Find where the given text appears and provide that cell's center as [x, y] coordinate. 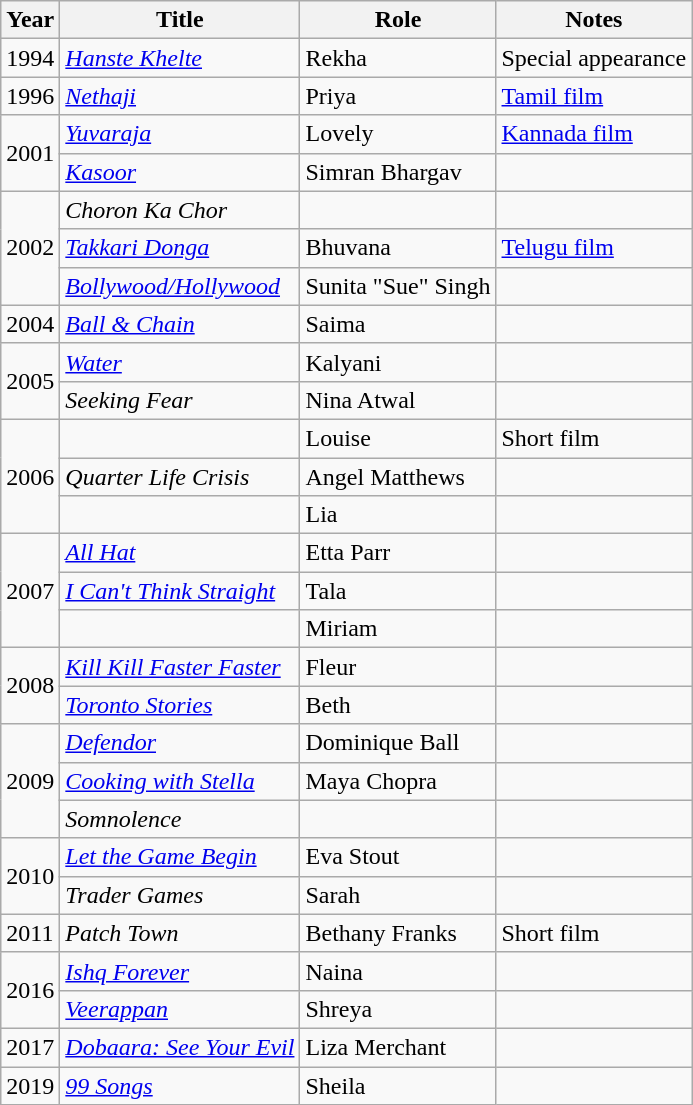
Beth [398, 705]
Sunita "Sue" Singh [398, 286]
Kalyani [398, 362]
2006 [30, 476]
Let the Game Begin [180, 857]
2004 [30, 324]
Ball & Chain [180, 324]
Kill Kill Faster Faster [180, 667]
Somnolence [180, 819]
Year [30, 20]
2017 [30, 1047]
Nina Atwal [398, 400]
Cooking with Stella [180, 781]
2011 [30, 933]
Choron Ka Chor [180, 210]
2007 [30, 591]
Ishq Forever [180, 971]
Etta Parr [398, 553]
Sheila [398, 1085]
Dominique Ball [398, 743]
Lia [398, 515]
Quarter Life Crisis [180, 477]
1996 [30, 96]
Trader Games [180, 895]
Takkari Donga [180, 248]
Maya Chopra [398, 781]
Bethany Franks [398, 933]
2010 [30, 876]
2009 [30, 781]
Simran Bhargav [398, 172]
Notes [594, 20]
2002 [30, 248]
Liza Merchant [398, 1047]
Lovely [398, 134]
Kannada film [594, 134]
Tamil film [594, 96]
Bhuvana [398, 248]
Miriam [398, 629]
Telugu film [594, 248]
Angel Matthews [398, 477]
Fleur [398, 667]
Dobaara: See Your Evil [180, 1047]
I Can't Think Straight [180, 591]
Priya [398, 96]
Toronto Stories [180, 705]
2001 [30, 153]
Sarah [398, 895]
1994 [30, 58]
Nethaji [180, 96]
Hanste Khelte [180, 58]
Shreya [398, 1009]
Rekha [398, 58]
Seeking Fear [180, 400]
Veerappan [180, 1009]
2016 [30, 990]
Defendor [180, 743]
Title [180, 20]
Special appearance [594, 58]
2008 [30, 686]
Yuvaraja [180, 134]
Role [398, 20]
Eva Stout [398, 857]
All Hat [180, 553]
Saima [398, 324]
99 Songs [180, 1085]
Naina [398, 971]
2019 [30, 1085]
Kasoor [180, 172]
2005 [30, 381]
Louise [398, 438]
Bollywood/Hollywood [180, 286]
Patch Town [180, 933]
Tala [398, 591]
Water [180, 362]
